From the cell containing the given text, extract its center point as [X, Y] coordinate. 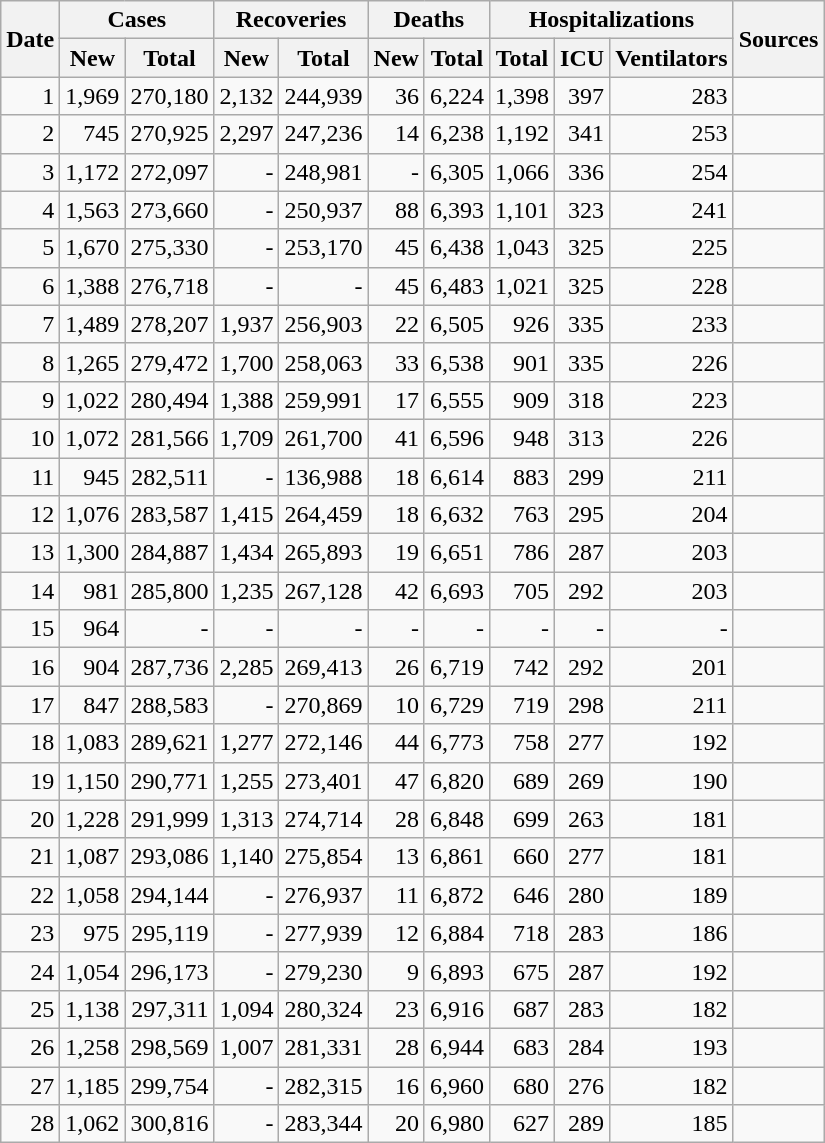
1 [30, 96]
1,101 [522, 210]
289,621 [170, 743]
280,494 [170, 400]
223 [672, 400]
253 [672, 134]
6,483 [456, 286]
313 [582, 438]
1,043 [522, 248]
6,305 [456, 172]
6,438 [456, 248]
1,255 [246, 781]
1,300 [92, 553]
1,022 [92, 400]
264,459 [324, 515]
36 [396, 96]
627 [522, 1124]
6,848 [456, 819]
241 [672, 210]
263 [582, 819]
6,632 [456, 515]
201 [672, 667]
1,700 [246, 362]
341 [582, 134]
945 [92, 477]
763 [522, 515]
293,086 [170, 857]
6 [30, 286]
278,207 [170, 324]
1,062 [92, 1124]
Date [30, 39]
287,736 [170, 667]
275,854 [324, 857]
699 [522, 819]
6,719 [456, 667]
6,960 [456, 1085]
719 [522, 705]
Deaths [428, 20]
660 [522, 857]
742 [522, 667]
926 [522, 324]
270,925 [170, 134]
Ventilators [672, 58]
2,285 [246, 667]
1,969 [92, 96]
261,700 [324, 438]
6,872 [456, 895]
2,132 [246, 96]
279,472 [170, 362]
15 [30, 629]
186 [672, 933]
270,180 [170, 96]
276,937 [324, 895]
1,415 [246, 515]
253,170 [324, 248]
964 [92, 629]
7 [30, 324]
295 [582, 515]
1,140 [246, 857]
981 [92, 591]
299 [582, 477]
136,988 [324, 477]
41 [396, 438]
283,587 [170, 515]
904 [92, 667]
274,714 [324, 819]
285,800 [170, 591]
282,315 [324, 1085]
281,566 [170, 438]
1,054 [92, 971]
745 [92, 134]
Recoveries [291, 20]
Hospitalizations [611, 20]
265,893 [324, 553]
6,596 [456, 438]
280,324 [324, 1009]
225 [672, 248]
280 [582, 895]
689 [522, 781]
680 [522, 1085]
294,144 [170, 895]
397 [582, 96]
1,670 [92, 248]
6,893 [456, 971]
6,820 [456, 781]
Cases [137, 20]
256,903 [324, 324]
1,235 [246, 591]
6,884 [456, 933]
718 [522, 933]
8 [30, 362]
298,569 [170, 1047]
ICU [582, 58]
1,265 [92, 362]
277,939 [324, 933]
25 [30, 1009]
1,066 [522, 172]
6,538 [456, 362]
6,651 [456, 553]
275,330 [170, 248]
273,401 [324, 781]
1,138 [92, 1009]
247,236 [324, 134]
42 [396, 591]
975 [92, 933]
297,311 [170, 1009]
2,297 [246, 134]
6,693 [456, 591]
185 [672, 1124]
6,238 [456, 134]
27 [30, 1085]
1,083 [92, 743]
3 [30, 172]
295,119 [170, 933]
269,413 [324, 667]
248,981 [324, 172]
204 [672, 515]
1,058 [92, 895]
1,192 [522, 134]
282,511 [170, 477]
1,072 [92, 438]
1,398 [522, 96]
323 [582, 210]
88 [396, 210]
687 [522, 1009]
6,614 [456, 477]
258,063 [324, 362]
6,555 [456, 400]
675 [522, 971]
291,999 [170, 819]
901 [522, 362]
21 [30, 857]
279,230 [324, 971]
259,991 [324, 400]
1,021 [522, 286]
44 [396, 743]
270,869 [324, 705]
189 [672, 895]
5 [30, 248]
1,087 [92, 857]
1,007 [246, 1047]
289 [582, 1124]
288,583 [170, 705]
1,563 [92, 210]
6,861 [456, 857]
6,393 [456, 210]
2 [30, 134]
646 [522, 895]
276 [582, 1085]
6,944 [456, 1047]
276,718 [170, 286]
1,277 [246, 743]
6,505 [456, 324]
909 [522, 400]
883 [522, 477]
284 [582, 1047]
269 [582, 781]
298 [582, 705]
193 [672, 1047]
1,150 [92, 781]
1,313 [246, 819]
296,173 [170, 971]
228 [672, 286]
Sources [778, 39]
683 [522, 1047]
318 [582, 400]
1,489 [92, 324]
1,172 [92, 172]
1,258 [92, 1047]
283,344 [324, 1124]
1,076 [92, 515]
705 [522, 591]
6,916 [456, 1009]
4 [30, 210]
6,729 [456, 705]
273,660 [170, 210]
300,816 [170, 1124]
1,709 [246, 438]
272,146 [324, 743]
1,228 [92, 819]
6,773 [456, 743]
24 [30, 971]
244,939 [324, 96]
267,128 [324, 591]
281,331 [324, 1047]
1,937 [246, 324]
33 [396, 362]
336 [582, 172]
948 [522, 438]
758 [522, 743]
233 [672, 324]
272,097 [170, 172]
250,937 [324, 210]
284,887 [170, 553]
847 [92, 705]
1,185 [92, 1085]
786 [522, 553]
290,771 [170, 781]
254 [672, 172]
299,754 [170, 1085]
47 [396, 781]
1,094 [246, 1009]
6,980 [456, 1124]
190 [672, 781]
6,224 [456, 96]
1,434 [246, 553]
